Determine the [x, y] coordinate at the center of the cell enclosing the given text.  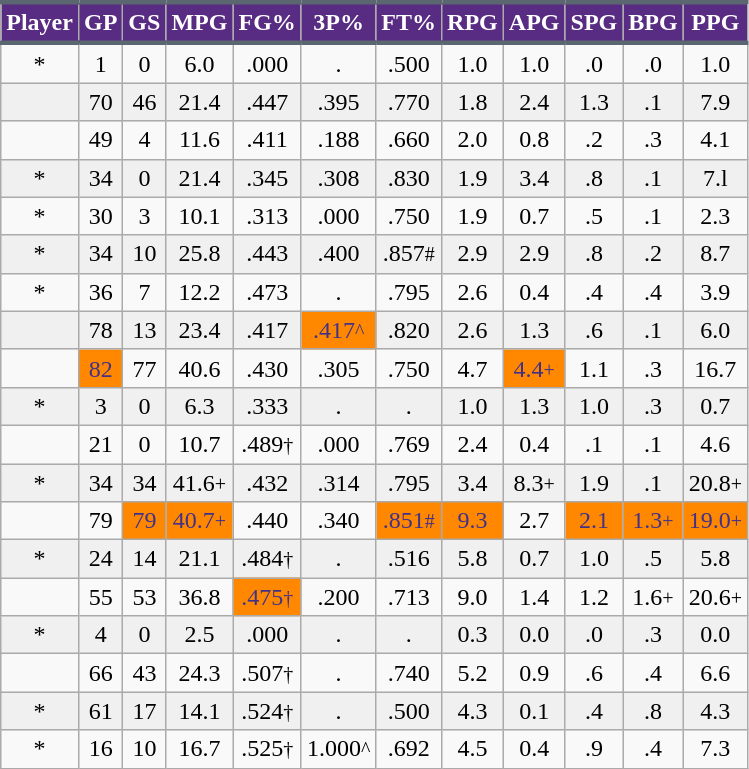
2.1 [594, 521]
.411 [267, 140]
40.6 [200, 368]
.713 [409, 597]
.333 [267, 406]
2.7 [534, 521]
7 [144, 292]
3.9 [715, 292]
.400 [338, 254]
5.2 [473, 673]
55 [100, 597]
BPG [653, 22]
66 [100, 673]
70 [100, 102]
2.3 [715, 216]
10.7 [200, 444]
.489† [267, 444]
61 [100, 711]
0.8 [534, 140]
43 [144, 673]
1 [100, 63]
36 [100, 292]
.440 [267, 521]
.308 [338, 178]
21 [100, 444]
21.1 [200, 559]
.473 [267, 292]
4.5 [473, 749]
.475† [267, 597]
.692 [409, 749]
30 [100, 216]
.516 [409, 559]
1.3+ [653, 521]
.9 [594, 749]
.525† [267, 749]
14.1 [200, 711]
41.6+ [200, 483]
53 [144, 597]
.524† [267, 711]
17 [144, 711]
.395 [338, 102]
GP [100, 22]
24.3 [200, 673]
20.6+ [715, 597]
9.0 [473, 597]
77 [144, 368]
1.8 [473, 102]
.769 [409, 444]
6.3 [200, 406]
PPG [715, 22]
3P% [338, 22]
4.7 [473, 368]
FG% [267, 22]
4.1 [715, 140]
.430 [267, 368]
.660 [409, 140]
SPG [594, 22]
14 [144, 559]
19.0+ [715, 521]
MPG [200, 22]
0.3 [473, 635]
36.8 [200, 597]
2.5 [200, 635]
.305 [338, 368]
FT% [409, 22]
.417^ [338, 330]
16 [100, 749]
.740 [409, 673]
24 [100, 559]
1.2 [594, 597]
.830 [409, 178]
.200 [338, 597]
11.6 [200, 140]
.507† [267, 673]
1.6+ [653, 597]
20.8+ [715, 483]
APG [534, 22]
13 [144, 330]
8.3+ [534, 483]
82 [100, 368]
Player [40, 22]
1.4 [534, 597]
.851# [409, 521]
.188 [338, 140]
0.1 [534, 711]
0.9 [534, 673]
23.4 [200, 330]
40.7+ [200, 521]
6.6 [715, 673]
4.4+ [534, 368]
25.8 [200, 254]
.770 [409, 102]
GS [144, 22]
.432 [267, 483]
.417 [267, 330]
.340 [338, 521]
4.6 [715, 444]
46 [144, 102]
.447 [267, 102]
49 [100, 140]
.314 [338, 483]
7.9 [715, 102]
10.1 [200, 216]
1.000^ [338, 749]
RPG [473, 22]
.313 [267, 216]
.857# [409, 254]
12.2 [200, 292]
7.3 [715, 749]
9.3 [473, 521]
78 [100, 330]
.345 [267, 178]
.484† [267, 559]
7.l [715, 178]
.820 [409, 330]
2.0 [473, 140]
1.1 [594, 368]
.443 [267, 254]
8.7 [715, 254]
